Return the (x, y) coordinate for the center point of the cell that contains the specified text.  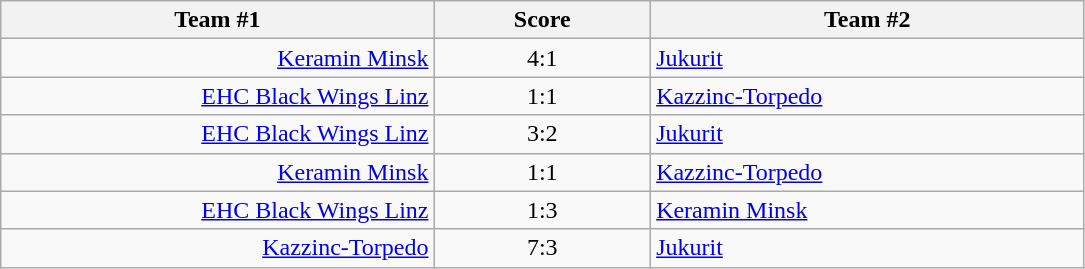
Score (542, 20)
4:1 (542, 58)
Team #1 (218, 20)
1:3 (542, 210)
3:2 (542, 134)
7:3 (542, 248)
Team #2 (868, 20)
